From the cell containing the given text, extract its center point as [X, Y] coordinate. 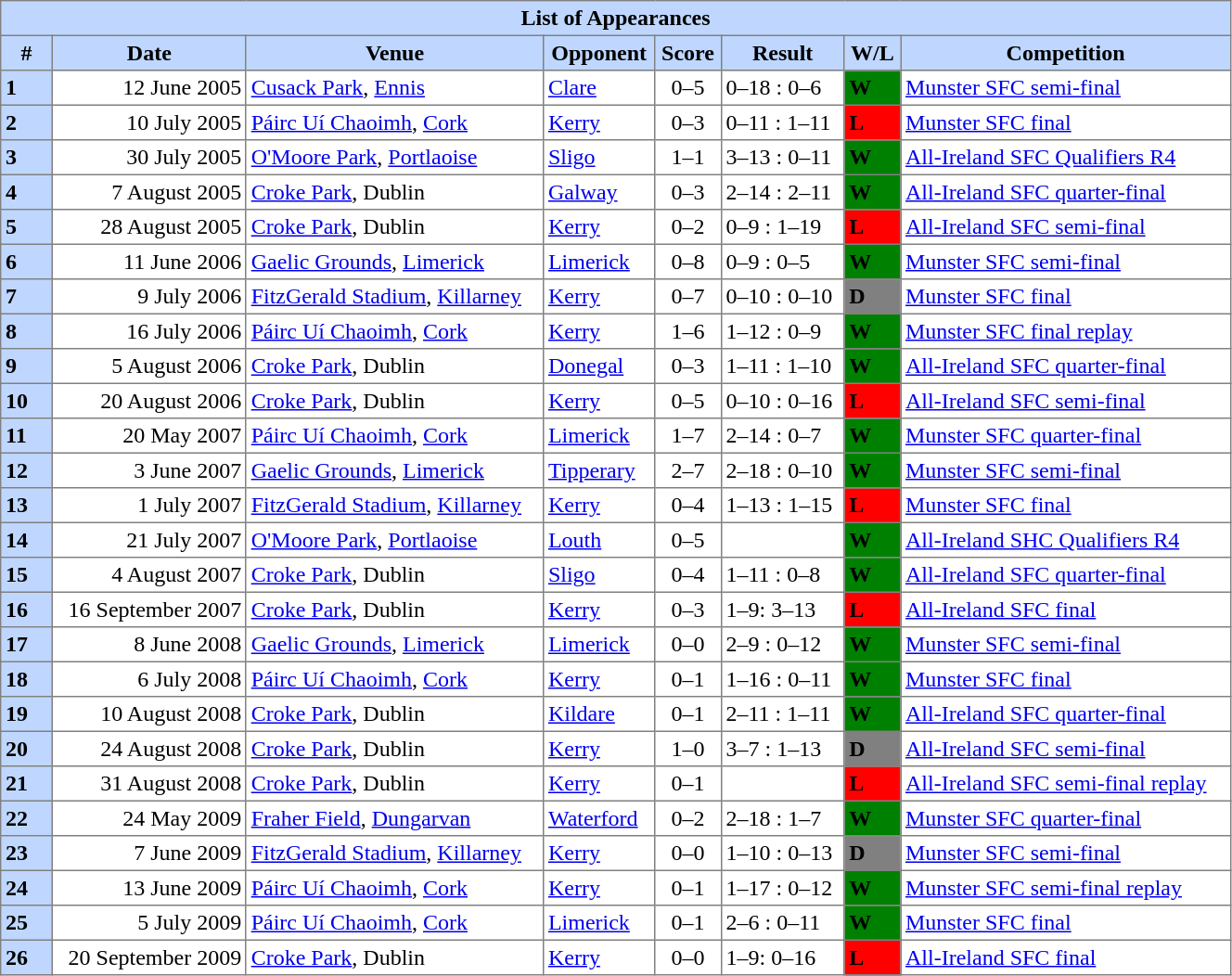
24 May 2009 [148, 818]
Donegal [599, 366]
2–14 : 0–7 [783, 436]
24 August 2008 [148, 749]
# [27, 53]
1–1 [688, 158]
2–9 : 0–12 [783, 645]
All-Ireland SFC Qualifiers R4 [1066, 158]
Clare [599, 88]
5 August 2006 [148, 366]
1–10 : 0–13 [783, 854]
Kildare [599, 714]
6 [27, 262]
Opponent [599, 53]
18 [27, 679]
13 June 2009 [148, 888]
All-Ireland SHC Qualifiers R4 [1066, 540]
31 August 2008 [148, 784]
11 [27, 436]
19 [27, 714]
23 [27, 854]
2–7 [688, 470]
4 August 2007 [148, 575]
5 July 2009 [148, 923]
2–14 : 2–11 [783, 192]
Galway [599, 192]
7 August 2005 [148, 192]
Venue [394, 53]
16 September 2007 [148, 610]
12 June 2005 [148, 88]
10 August 2008 [148, 714]
3 [27, 158]
24 [27, 888]
1–11 : 0–8 [783, 575]
28 August 2005 [148, 227]
16 [27, 610]
6 July 2008 [148, 679]
0–9 : 0–5 [783, 262]
1 [27, 88]
9 July 2006 [148, 297]
20 September 2009 [148, 957]
Result [783, 53]
2–6 : 0–11 [783, 923]
25 [27, 923]
1–9: 3–13 [783, 610]
21 July 2007 [148, 540]
9 [27, 366]
10 July 2005 [148, 122]
2–18 : 1–7 [783, 818]
0–9 : 1–19 [783, 227]
0–10 : 0–10 [783, 297]
7 June 2009 [148, 854]
22 [27, 818]
26 [27, 957]
21 [27, 784]
8 [27, 331]
Tipperary [599, 470]
1–11 : 1–10 [783, 366]
7 [27, 297]
5 [27, 227]
1 July 2007 [148, 506]
2–11 : 1–11 [783, 714]
17 [27, 645]
Cusack Park, Ennis [394, 88]
16 July 2006 [148, 331]
1–17 : 0–12 [783, 888]
1–9: 0–16 [783, 957]
1–0 [688, 749]
0–8 [688, 262]
1–16 : 0–11 [783, 679]
20 [27, 749]
2–18 : 0–10 [783, 470]
20 August 2006 [148, 401]
0–10 : 0–16 [783, 401]
Munster SFC final replay [1066, 331]
10 [27, 401]
12 [27, 470]
13 [27, 506]
11 June 2006 [148, 262]
1–12 : 0–9 [783, 331]
Competition [1066, 53]
Louth [599, 540]
0–11 : 1–11 [783, 122]
1–6 [688, 331]
1–7 [688, 436]
List of Appearances [616, 19]
4 [27, 192]
2 [27, 122]
20 May 2007 [148, 436]
W/L [872, 53]
Score [688, 53]
0–18 : 0–6 [783, 88]
15 [27, 575]
Date [148, 53]
3 June 2007 [148, 470]
3–13 : 0–11 [783, 158]
Munster SFC semi-final replay [1066, 888]
Fraher Field, Dungarvan [394, 818]
All-Ireland SFC semi-final replay [1066, 784]
14 [27, 540]
8 June 2008 [148, 645]
3–7 : 1–13 [783, 749]
Waterford [599, 818]
1–13 : 1–15 [783, 506]
0–7 [688, 297]
30 July 2005 [148, 158]
